Detect which cell encompasses the target text, then output its [x, y] center coordinate. 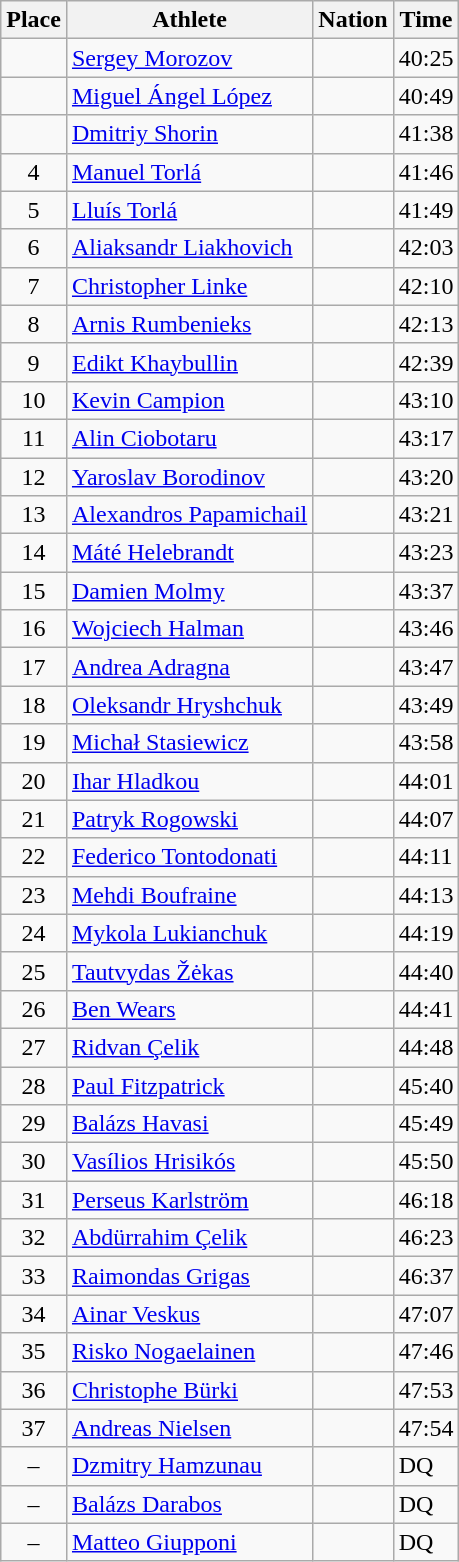
46:23 [426, 1238]
6 [34, 248]
Alin Ciobotaru [189, 438]
Arnis Rumbenieks [189, 324]
45:40 [426, 1085]
40:25 [426, 58]
25 [34, 971]
Ihar Hladkou [189, 781]
31 [34, 1200]
15 [34, 591]
Paul Fitzpatrick [189, 1085]
42:03 [426, 248]
Andrea Adragna [189, 667]
Oleksandr Hryshchuk [189, 705]
43:49 [426, 705]
Federico Tontodonati [189, 857]
34 [34, 1314]
43:47 [426, 667]
41:49 [426, 210]
43:37 [426, 591]
24 [34, 933]
Perseus Karlström [189, 1200]
7 [34, 286]
19 [34, 743]
44:19 [426, 933]
44:41 [426, 1009]
22 [34, 857]
Ben Wears [189, 1009]
16 [34, 629]
Nation [353, 20]
45:50 [426, 1162]
18 [34, 705]
Ridvan Çelik [189, 1047]
41:46 [426, 172]
42:10 [426, 286]
33 [34, 1276]
40:49 [426, 96]
28 [34, 1085]
Place [34, 20]
Kevin Campion [189, 400]
30 [34, 1162]
44:07 [426, 819]
43:23 [426, 553]
4 [34, 172]
42:39 [426, 362]
Risko Nogaelainen [189, 1352]
Manuel Torlá [189, 172]
Yaroslav Borodinov [189, 477]
10 [34, 400]
Dzmitry Hamzunau [189, 1466]
Lluís Torlá [189, 210]
27 [34, 1047]
41:38 [426, 134]
46:37 [426, 1276]
Athlete [189, 20]
47:53 [426, 1390]
Abdürrahim Çelik [189, 1238]
Máté Helebrandt [189, 553]
14 [34, 553]
Christophe Bürki [189, 1390]
23 [34, 895]
Mykola Lukianchuk [189, 933]
43:46 [426, 629]
43:20 [426, 477]
Balázs Havasi [189, 1124]
Tautvydas Žėkas [189, 971]
35 [34, 1352]
12 [34, 477]
Balázs Darabos [189, 1504]
26 [34, 1009]
43:10 [426, 400]
44:01 [426, 781]
Sergey Morozov [189, 58]
46:18 [426, 1200]
Aliaksandr Liakhovich [189, 248]
13 [34, 515]
20 [34, 781]
47:54 [426, 1428]
17 [34, 667]
Matteo Giupponi [189, 1542]
36 [34, 1390]
37 [34, 1428]
5 [34, 210]
Patryk Rogowski [189, 819]
44:48 [426, 1047]
45:49 [426, 1124]
Vasílios Hrisikós [189, 1162]
47:07 [426, 1314]
Time [426, 20]
32 [34, 1238]
29 [34, 1124]
Wojciech Halman [189, 629]
Edikt Khaybullin [189, 362]
Michał Stasiewicz [189, 743]
42:13 [426, 324]
9 [34, 362]
Ainar Veskus [189, 1314]
Miguel Ángel López [189, 96]
Damien Molmy [189, 591]
43:17 [426, 438]
43:21 [426, 515]
44:40 [426, 971]
Mehdi Boufraine [189, 895]
Dmitriy Shorin [189, 134]
47:46 [426, 1352]
44:11 [426, 857]
44:13 [426, 895]
Christopher Linke [189, 286]
Andreas Nielsen [189, 1428]
11 [34, 438]
Alexandros Papamichail [189, 515]
43:58 [426, 743]
8 [34, 324]
21 [34, 819]
Raimondas Grigas [189, 1276]
